Find where the given text appears and provide that cell's center as (x, y) coordinate. 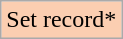
Set record* (62, 20)
